Capture the cell that displays the provided text and extract its [x, y] central coordinate. 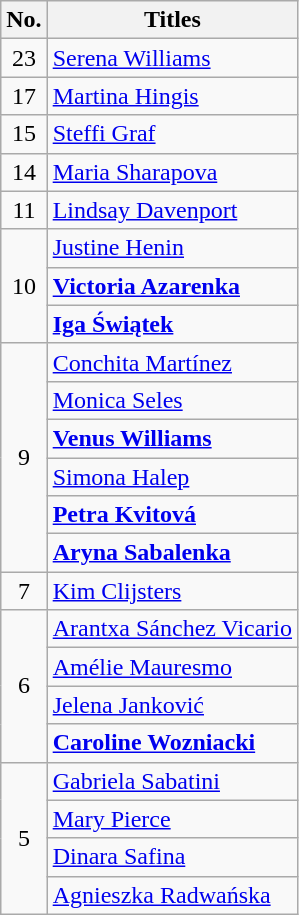
6 [24, 686]
Jelena Janković [172, 705]
Venus Williams [172, 438]
Victoria Azarenka [172, 286]
Conchita Martínez [172, 362]
Maria Sharapova [172, 172]
14 [24, 172]
Justine Henin [172, 248]
5 [24, 838]
15 [24, 134]
Gabriela Sabatini [172, 781]
23 [24, 58]
No. [24, 20]
Mary Pierce [172, 819]
Steffi Graf [172, 134]
Amélie Mauresmo [172, 667]
9 [24, 457]
Dinara Safina [172, 857]
7 [24, 591]
Caroline Wozniacki [172, 743]
17 [24, 96]
Arantxa Sánchez Vicario [172, 629]
Iga Świątek [172, 324]
10 [24, 286]
Simona Halep [172, 477]
Martina Hingis [172, 96]
Monica Seles [172, 400]
Serena Williams [172, 58]
Lindsay Davenport [172, 210]
Titles [172, 20]
Petra Kvitová [172, 515]
11 [24, 210]
Agnieszka Radwańska [172, 895]
Kim Clijsters [172, 591]
Aryna Sabalenka [172, 553]
